Output the (x, y) coordinate of the center of the cell containing the given text.  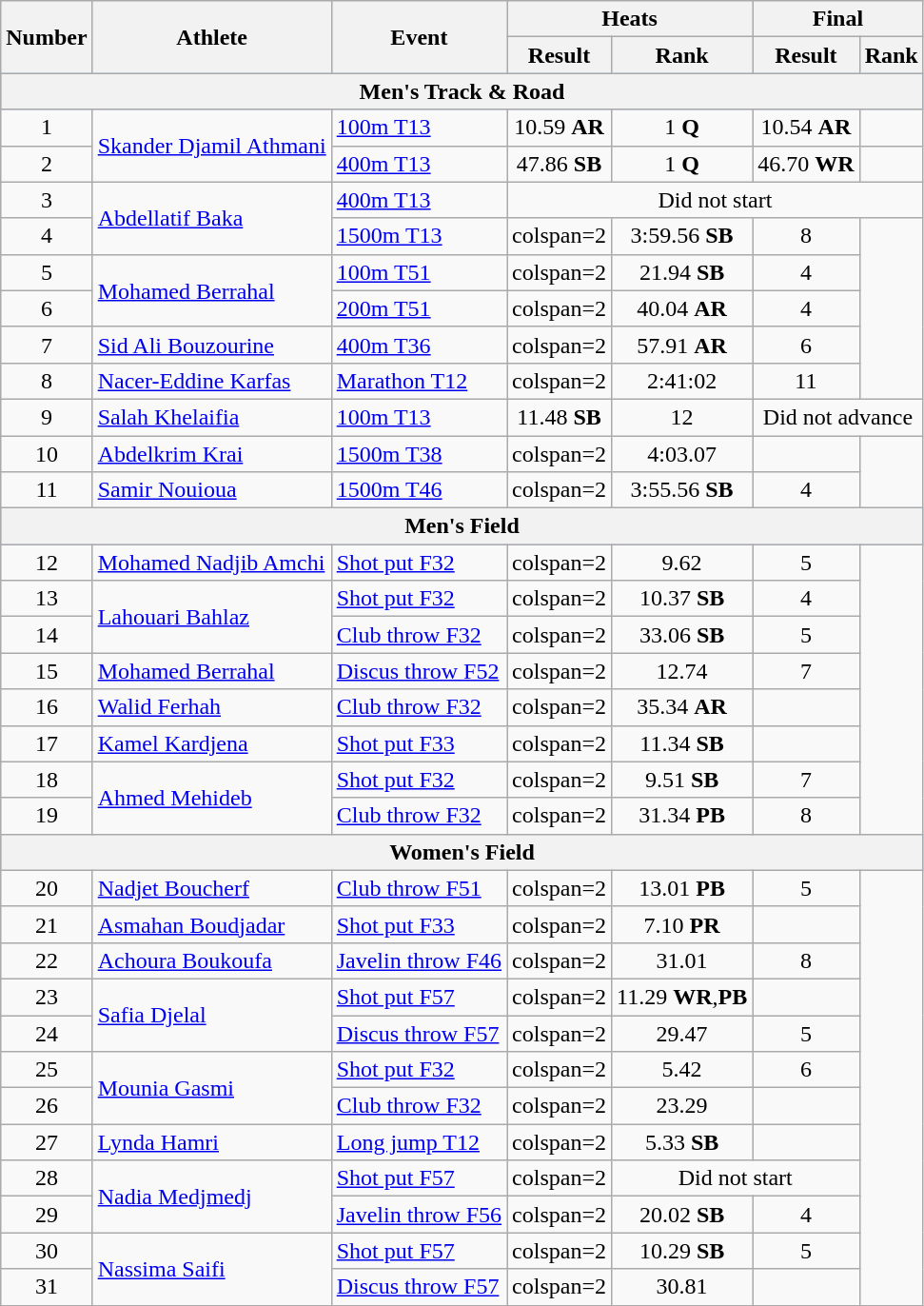
27 (47, 1142)
11.34 SB (681, 743)
25 (47, 1070)
Men's Track & Road (462, 91)
100m T51 (419, 272)
9 (47, 417)
9.51 SB (681, 780)
400m T36 (419, 345)
13 (47, 599)
7.10 PR (681, 924)
18 (47, 780)
Athlete (211, 37)
3:55.56 SB (681, 490)
Samir Nouioua (211, 490)
11.29 WR,PB (681, 997)
Javelin throw F56 (419, 1215)
22 (47, 960)
10 (47, 454)
13.01 PB (681, 888)
5.33 SB (681, 1142)
20.02 SB (681, 1215)
Kamel Kardjena (211, 743)
1500m T13 (419, 236)
23 (47, 997)
Safia Djelal (211, 1015)
Final (838, 19)
35.34 AR (681, 707)
Skander Djamil Athmani (211, 146)
Men's Field (462, 526)
19 (47, 816)
Lynda Hamri (211, 1142)
46.70 WR (806, 164)
Sid Ali Bouzourine (211, 345)
21.94 SB (681, 272)
Mounia Gasmi (211, 1088)
28 (47, 1178)
4:03.07 (681, 454)
23.29 (681, 1106)
Abdelkrim Krai (211, 454)
Marathon T12 (419, 381)
Abdellatif Baka (211, 218)
200m T51 (419, 308)
15 (47, 671)
Salah Khelaifia (211, 417)
3 (47, 200)
10.37 SB (681, 599)
29 (47, 1215)
Nacer-Eddine Karfas (211, 381)
Event (419, 37)
47.86 SB (560, 164)
Women's Field (462, 852)
24 (47, 1033)
Lahouari Bahlaz (211, 617)
Javelin throw F46 (419, 960)
57.91 AR (681, 345)
11.48 SB (560, 417)
Club throw F51 (419, 888)
5.42 (681, 1070)
Walid Ferhah (211, 707)
Number (47, 37)
Asmahan Boudjadar (211, 924)
Nadjet Boucherf (211, 888)
26 (47, 1106)
31.34 PB (681, 816)
12.74 (681, 671)
Nadia Medjmedj (211, 1197)
Discus throw F52 (419, 671)
Ahmed Mehideb (211, 798)
3:59.56 SB (681, 236)
21 (47, 924)
2:41:02 (681, 381)
20 (47, 888)
14 (47, 635)
30 (47, 1251)
Did not advance (838, 417)
29.47 (681, 1033)
Mohamed Nadjib Amchi (211, 563)
31 (47, 1287)
10.29 SB (681, 1251)
1500m T38 (419, 454)
10.54 AR (806, 128)
Nassima Saifi (211, 1269)
16 (47, 707)
40.04 AR (681, 308)
31.01 (681, 960)
30.81 (681, 1287)
Heats (630, 19)
33.06 SB (681, 635)
Achoura Boukoufa (211, 960)
Long jump T12 (419, 1142)
2 (47, 164)
9.62 (681, 563)
10.59 AR (560, 128)
1500m T46 (419, 490)
1 (47, 128)
17 (47, 743)
